Return the (X, Y) coordinate for the center point of the cell that contains the specified text.  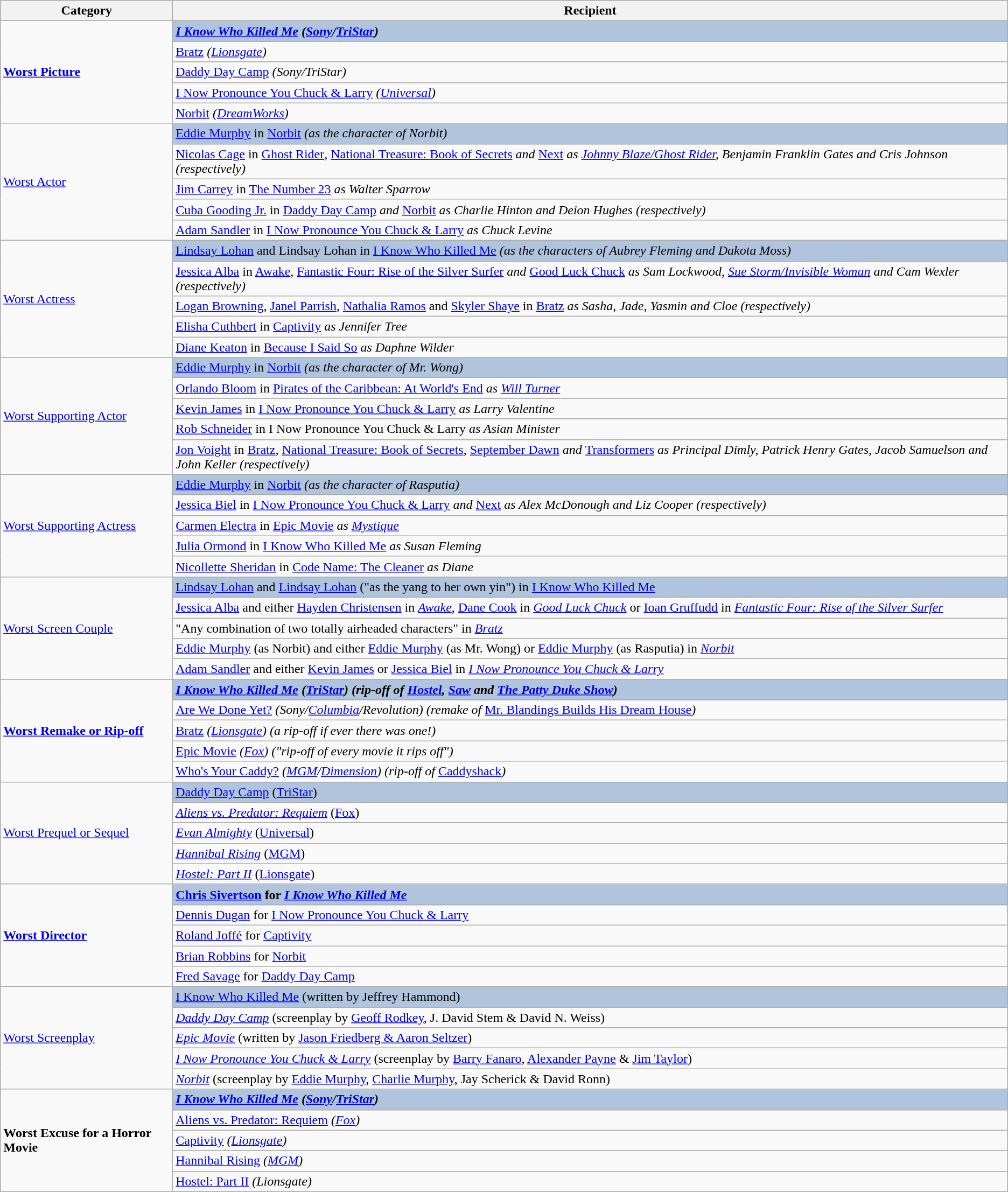
Adam Sandler and either Kevin James or Jessica Biel in I Now Pronounce You Chuck & Larry (590, 669)
Norbit (DreamWorks) (590, 113)
Elisha Cuthbert in Captivity as Jennifer Tree (590, 327)
Brian Robbins for Norbit (590, 956)
Fred Savage for Daddy Day Camp (590, 977)
Epic Movie (written by Jason Friedberg & Aaron Seltzer) (590, 1038)
Jim Carrey in The Number 23 as Walter Sparrow (590, 189)
"Any combination of two totally airheaded characters" in Bratz (590, 628)
Worst Prequel or Sequel (87, 833)
Daddy Day Camp (Sony/TriStar) (590, 72)
Logan Browning, Janel Parrish, Nathalia Ramos and Skyler Shaye in Bratz as Sasha, Jade, Yasmin and Cloe (respectively) (590, 306)
Recipient (590, 11)
Worst Supporting Actor (87, 416)
Adam Sandler in I Now Pronounce You Chuck & Larry as Chuck Levine (590, 230)
Lindsay Lohan and Lindsay Lohan in I Know Who Killed Me (as the characters of Aubrey Fleming and Dakota Moss) (590, 250)
Evan Almighty (Universal) (590, 833)
I Now Pronounce You Chuck & Larry (Universal) (590, 93)
Are We Done Yet? (Sony/Columbia/Revolution) (remake of Mr. Blandings Builds His Dream House) (590, 710)
Norbit (screenplay by Eddie Murphy, Charlie Murphy, Jay Scherick & David Ronn) (590, 1079)
Orlando Bloom in Pirates of the Caribbean: At World's End as Will Turner (590, 388)
Epic Movie (Fox) ("rip-off of every movie it rips off") (590, 751)
Who's Your Caddy? (MGM/Dimension) (rip-off of Caddyshack) (590, 772)
Category (87, 11)
Roland Joffé for Captivity (590, 935)
Worst Excuse for a Horror Movie (87, 1140)
Worst Supporting Actress (87, 525)
Worst Actress (87, 298)
Bratz (Lionsgate) (590, 52)
Worst Director (87, 935)
Jessica Biel in I Now Pronounce You Chuck & Larry and Next as Alex McDonough and Liz Cooper (respectively) (590, 505)
Jessica Alba and either Hayden Christensen in Awake, Dane Cook in Good Luck Chuck or Ioan Gruffudd in Fantastic Four: Rise of the Silver Surfer (590, 607)
Daddy Day Camp (screenplay by Geoff Rodkey, J. David Stem & David N. Weiss) (590, 1018)
Worst Screen Couple (87, 628)
Eddie Murphy in Norbit (as the character of Rasputia) (590, 485)
Captivity (Lionsgate) (590, 1140)
Daddy Day Camp (TriStar) (590, 792)
I Know Who Killed Me (TriStar) (rip-off of Hostel, Saw and The Patty Duke Show) (590, 690)
Kevin James in I Now Pronounce You Chuck & Larry as Larry Valentine (590, 409)
Rob Schneider in I Now Pronounce You Chuck & Larry as Asian Minister (590, 429)
Lindsay Lohan and Lindsay Lohan ("as the yang to her own yin") in I Know Who Killed Me (590, 587)
Worst Actor (87, 182)
Dennis Dugan for I Now Pronounce You Chuck & Larry (590, 915)
Worst Screenplay (87, 1038)
Bratz (Lionsgate) (a rip-off if ever there was one!) (590, 731)
Worst Remake or Rip-off (87, 731)
Eddie Murphy (as Norbit) and either Eddie Murphy (as Mr. Wong) or Eddie Murphy (as Rasputia) in Norbit (590, 649)
I Know Who Killed Me (written by Jeffrey Hammond) (590, 997)
Cuba Gooding Jr. in Daddy Day Camp and Norbit as Charlie Hinton and Deion Hughes (respectively) (590, 209)
Chris Sivertson for I Know Who Killed Me (590, 894)
Eddie Murphy in Norbit (as the character of Norbit) (590, 134)
Julia Ormond in I Know Who Killed Me as Susan Fleming (590, 546)
Diane Keaton in Because I Said So as Daphne Wilder (590, 347)
I Now Pronounce You Chuck & Larry (screenplay by Barry Fanaro, Alexander Payne & Jim Taylor) (590, 1058)
Carmen Electra in Epic Movie as Mystique (590, 525)
Worst Picture (87, 72)
Eddie Murphy in Norbit (as the character of Mr. Wong) (590, 368)
Nicollette Sheridan in Code Name: The Cleaner as Diane (590, 566)
